Output the (X, Y) coordinate of the center of the cell containing the given text.  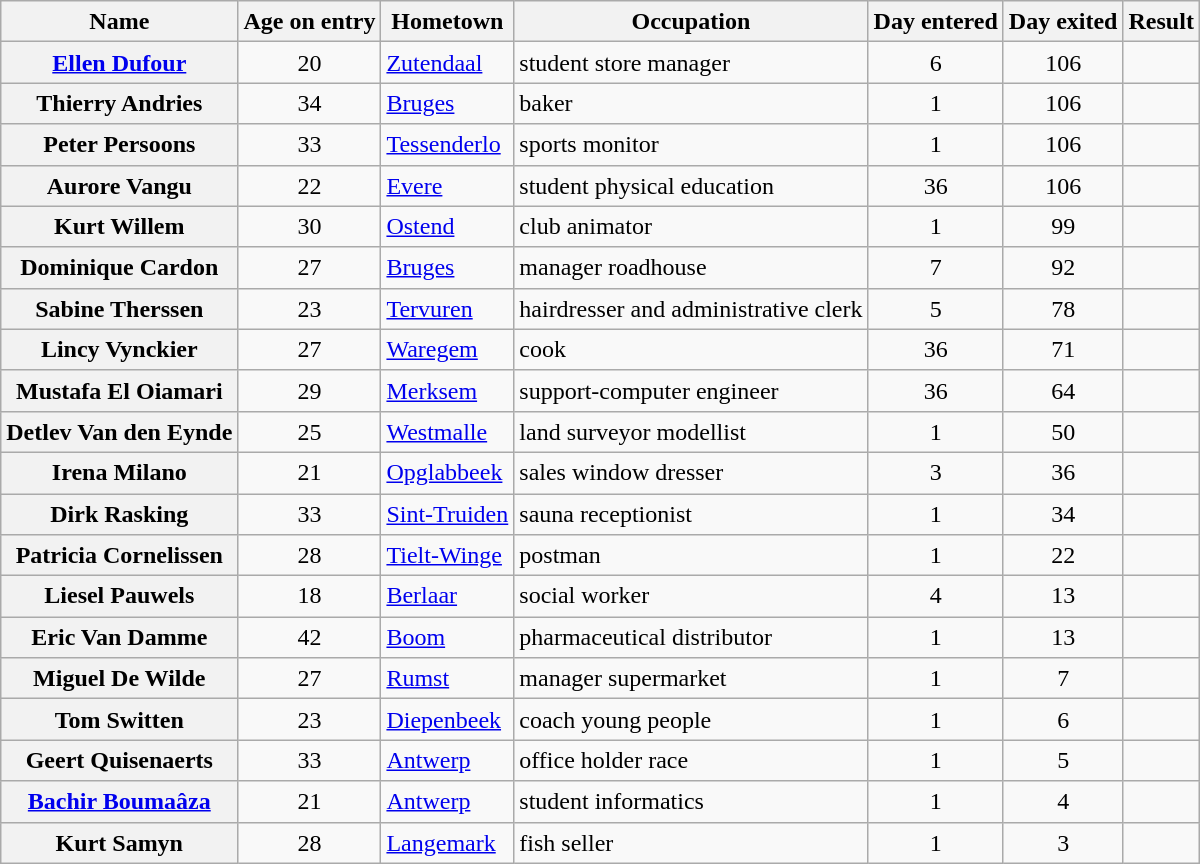
Occupation (691, 22)
Tessenderlo (448, 144)
social worker (691, 596)
Result (1161, 22)
Liesel Pauwels (120, 596)
Patricia Cornelissen (120, 556)
Westmalle (448, 432)
Tervuren (448, 308)
Irena Milano (120, 472)
Eric Van Damme (120, 638)
Tom Switten (120, 720)
Boom (448, 638)
Day exited (1063, 22)
office holder race (691, 760)
pharmaceutical distributor (691, 638)
Day entered (936, 22)
student physical education (691, 186)
Diepenbeek (448, 720)
Merksem (448, 390)
Thierry Andries (120, 104)
50 (1063, 432)
Rumst (448, 678)
Tielt-Winge (448, 556)
29 (310, 390)
Lincy Vynckier (120, 350)
Sabine Therssen (120, 308)
Hometown (448, 22)
42 (310, 638)
sales window dresser (691, 472)
Dominique Cardon (120, 268)
Mustafa El Oiamari (120, 390)
Detlev Van den Eynde (120, 432)
71 (1063, 350)
Opglabbeek (448, 472)
Dirk Rasking (120, 514)
64 (1063, 390)
Kurt Samyn (120, 842)
20 (310, 62)
25 (310, 432)
78 (1063, 308)
Bachir Boumaâza (120, 802)
Miguel De Wilde (120, 678)
postman (691, 556)
support-computer engineer (691, 390)
Zutendaal (448, 62)
99 (1063, 226)
Ellen Dufour (120, 62)
Geert Quisenaerts (120, 760)
manager roadhouse (691, 268)
30 (310, 226)
Peter Persoons (120, 144)
Waregem (448, 350)
student store manager (691, 62)
Kurt Willem (120, 226)
manager supermarket (691, 678)
hairdresser and administrative clerk (691, 308)
sports monitor (691, 144)
Sint-Truiden (448, 514)
sauna receptionist (691, 514)
coach young people (691, 720)
club animator (691, 226)
student informatics (691, 802)
92 (1063, 268)
Age on entry (310, 22)
18 (310, 596)
Name (120, 22)
baker (691, 104)
Langemark (448, 842)
Berlaar (448, 596)
land surveyor modellist (691, 432)
Ostend (448, 226)
Evere (448, 186)
cook (691, 350)
Aurore Vangu (120, 186)
fish seller (691, 842)
